From the cell containing the given text, extract its center point as (X, Y) coordinate. 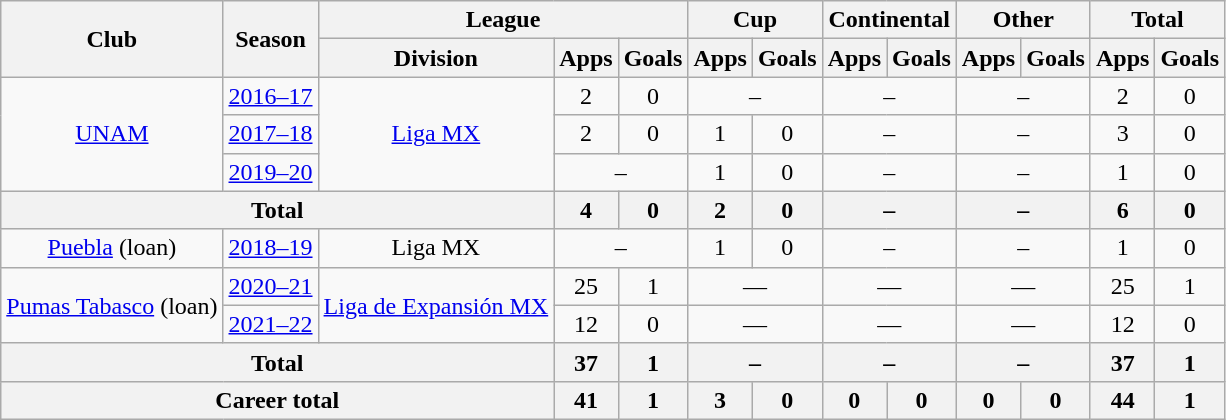
2019–20 (270, 172)
Season (270, 39)
Career total (278, 400)
Pumas Tabasco (loan) (112, 305)
Puebla (loan) (112, 248)
6 (1122, 210)
2020–21 (270, 286)
Other (1023, 20)
League (503, 20)
4 (586, 210)
Club (112, 39)
2017–18 (270, 134)
Division (436, 58)
2016–17 (270, 96)
41 (586, 400)
2018–19 (270, 248)
Liga de Expansión MX (436, 305)
Continental (889, 20)
Cup (755, 20)
UNAM (112, 134)
2021–22 (270, 324)
44 (1122, 400)
